Detect which cell encompasses the target text, then output its [x, y] center coordinate. 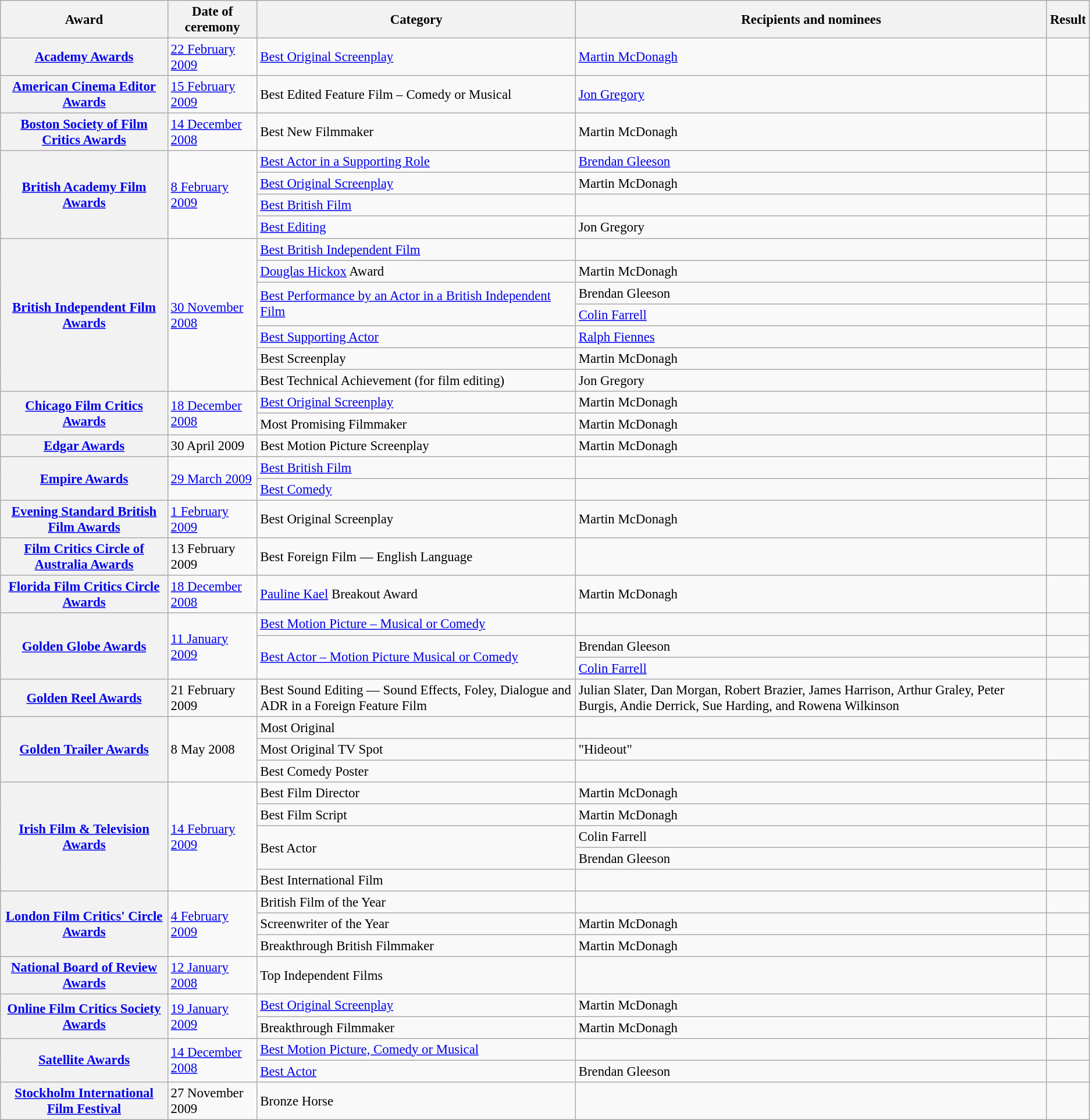
Date of ceremony [212, 20]
Most Promising Filmmaker [416, 424]
Breakthrough British Filmmaker [416, 946]
Top Independent Films [416, 976]
Douglas Hickox Award [416, 271]
30 November 2008 [212, 315]
Pauline Kael Breakout Award [416, 594]
Best Comedy Poster [416, 771]
Most Original TV Spot [416, 750]
15 February 2009 [212, 94]
30 April 2009 [212, 446]
Best Screenplay [416, 359]
Best British Independent Film [416, 249]
Award [84, 20]
Evening Standard British Film Awards [84, 520]
Category [416, 20]
Best Actor in a Supporting Role [416, 162]
8 February 2009 [212, 194]
19 January 2009 [212, 1016]
British Independent Film Awards [84, 315]
Most Original [416, 727]
British Academy Film Awards [84, 194]
Best Actor – Motion Picture Musical or Comedy [416, 657]
Online Film Critics Society Awards [84, 1016]
Golden Globe Awards [84, 647]
Florida Film Critics Circle Awards [84, 594]
Screenwriter of the Year [416, 924]
Film Critics Circle of Australia Awards [84, 557]
"Hideout" [811, 750]
Golden Reel Awards [84, 698]
Chicago Film Critics Awards [84, 413]
8 May 2008 [212, 749]
Best Motion Picture Screenplay [416, 446]
22 February 2009 [212, 57]
Julian Slater, Dan Morgan, Robert Brazier, James Harrison, Arthur Graley, Peter Burgis, Andie Derrick, Sue Harding, and Rowena Wilkinson [811, 698]
Best Supporting Actor [416, 337]
Best Edited Feature Film – Comedy or Musical [416, 94]
Boston Society of Film Critics Awards [84, 133]
Breakthrough Filmmaker [416, 1028]
Golden Trailer Awards [84, 749]
Satellite Awards [84, 1060]
Best Technical Achievement (for film editing) [416, 380]
12 January 2008 [212, 976]
National Board of Review Awards [84, 976]
Best Film Director [416, 793]
14 February 2009 [212, 837]
Best Sound Editing — Sound Effects, Foley, Dialogue and ADR in a Foreign Feature Film [416, 698]
21 February 2009 [212, 698]
Best New Filmmaker [416, 133]
4 February 2009 [212, 925]
29 March 2009 [212, 479]
Best Film Script [416, 815]
Best Foreign Film — English Language [416, 557]
Bronze Horse [416, 1100]
Best Editing [416, 227]
27 November 2009 [212, 1100]
Recipients and nominees [811, 20]
Best Performance by an Actor in a British Independent Film [416, 304]
American Cinema Editor Awards [84, 94]
11 January 2009 [212, 647]
London Film Critics' Circle Awards [84, 925]
Best Comedy [416, 490]
1 February 2009 [212, 520]
Irish Film & Television Awards [84, 837]
Best International Film [416, 880]
13 February 2009 [212, 557]
Academy Awards [84, 57]
Best Motion Picture – Musical or Comedy [416, 625]
British Film of the Year [416, 903]
Best Motion Picture, Comedy or Musical [416, 1049]
Empire Awards [84, 479]
Edgar Awards [84, 446]
Stockholm International Film Festival [84, 1100]
Ralph Fiennes [811, 337]
Result [1068, 20]
